Search for the cell housing the specified text and yield its (x, y) center coordinate. 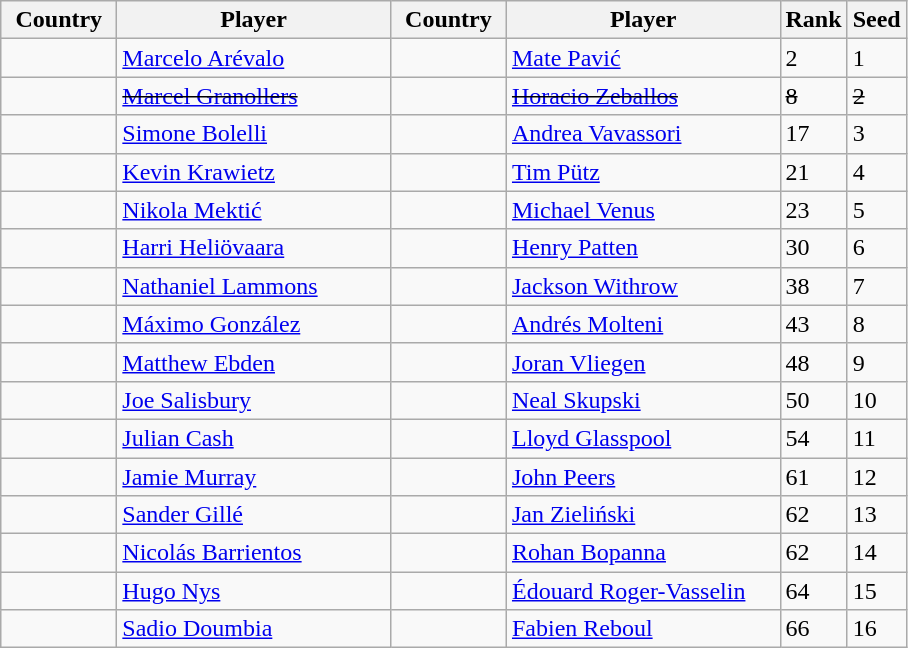
Sadio Doumbia (254, 629)
5 (876, 210)
Simone Bolelli (254, 134)
Kevin Krawietz (254, 172)
Joran Vliegen (643, 362)
Fabien Reboul (643, 629)
54 (814, 438)
Marcel Granollers (254, 96)
11 (876, 438)
Jackson Withrow (643, 286)
Nicolás Barrientos (254, 553)
Tim Pütz (643, 172)
Julian Cash (254, 438)
Hugo Nys (254, 591)
10 (876, 400)
Horacio Zeballos (643, 96)
Jan Zieliński (643, 515)
Joe Salisbury (254, 400)
30 (814, 248)
Lloyd Glasspool (643, 438)
Rank (814, 20)
3 (876, 134)
16 (876, 629)
48 (814, 362)
Neal Skupski (643, 400)
50 (814, 400)
Édouard Roger-Vasselin (643, 591)
61 (814, 477)
23 (814, 210)
Rohan Bopanna (643, 553)
21 (814, 172)
6 (876, 248)
Michael Venus (643, 210)
64 (814, 591)
9 (876, 362)
17 (814, 134)
66 (814, 629)
Henry Patten (643, 248)
Nikola Mektić (254, 210)
1 (876, 58)
Seed (876, 20)
Sander Gillé (254, 515)
Marcelo Arévalo (254, 58)
Nathaniel Lammons (254, 286)
14 (876, 553)
13 (876, 515)
12 (876, 477)
Mate Pavić (643, 58)
43 (814, 324)
Jamie Murray (254, 477)
Máximo González (254, 324)
15 (876, 591)
7 (876, 286)
38 (814, 286)
John Peers (643, 477)
4 (876, 172)
Andrés Molteni (643, 324)
Andrea Vavassori (643, 134)
Harri Heliövaara (254, 248)
Matthew Ebden (254, 362)
